Find where the given text appears and provide that cell's center as (x, y) coordinate. 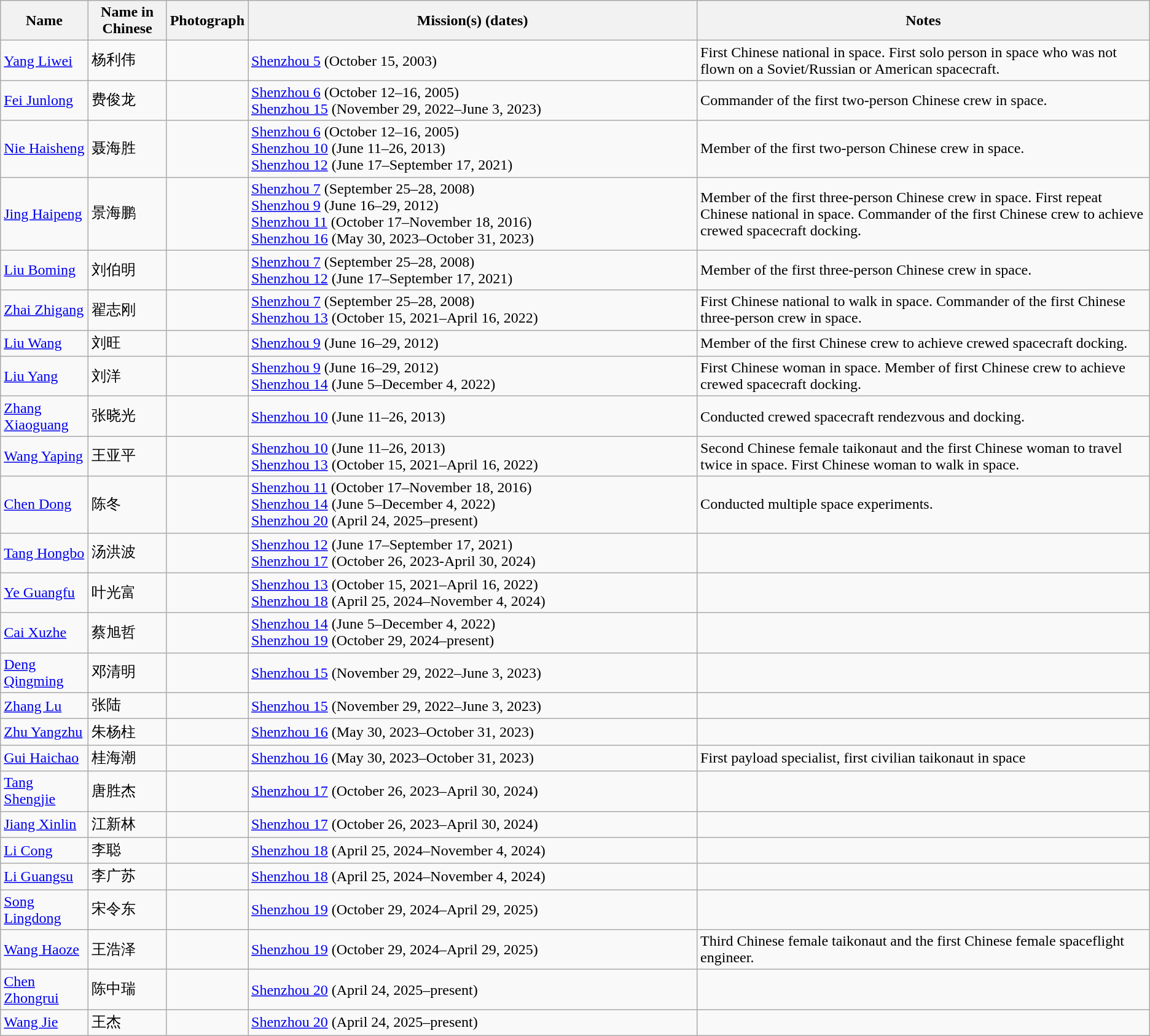
Member of the first two-person Chinese crew in space. (924, 149)
Shenzhou 12 (June 17–September 17, 2021)Shenzhou 17 (October 26, 2023-April 30, 2024) (473, 553)
桂海潮 (127, 758)
First payload specialist, first civilian taikonaut in space (924, 758)
Wang Jie (44, 1022)
王浩泽 (127, 950)
First Chinese national to walk in space. Commander of the first Chinese three-person crew in space. (924, 310)
Zhang Lu (44, 705)
宋令东 (127, 909)
Shenzhou 7 (September 25–28, 2008)Shenzhou 12 (June 17–September 17, 2021) (473, 270)
Chen Zhongrui (44, 989)
Wang Haoze (44, 950)
Yang Liwei (44, 60)
Commander of the first two-person Chinese crew in space. (924, 101)
Fei Junlong (44, 101)
江新林 (127, 825)
Liu Yang (44, 376)
Mission(s) (dates) (473, 21)
Jiang Xinlin (44, 825)
Member of the first Chinese crew to achieve crewed spacecraft docking. (924, 343)
First Chinese woman in space. Member of first Chinese crew to achieve crewed spacecraft docking. (924, 376)
Tang Hongbo (44, 553)
杨利伟 (127, 60)
Li Guangsu (44, 876)
Deng Qingming (44, 672)
张晓光 (127, 417)
Zhu Yangzhu (44, 732)
Shenzhou 10 (June 11–26, 2013)Shenzhou 13 (October 15, 2021–April 16, 2022) (473, 456)
刘旺 (127, 343)
Chen Dong (44, 504)
Song Lingdong (44, 909)
陈中瑞 (127, 989)
李聪 (127, 850)
Second Chinese female taikonaut and the first Chinese woman to travel twice in space. First Chinese woman to walk in space. (924, 456)
Wang Yaping (44, 456)
叶光富 (127, 592)
Tang Shengjie (44, 791)
Shenzhou 11 (October 17–November 18, 2016)Shenzhou 14 (June 5–December 4, 2022)Shenzhou 20 (April 24, 2025–present) (473, 504)
唐胜杰 (127, 791)
Shenzhou 7 (September 25–28, 2008)Shenzhou 13 (October 15, 2021–April 16, 2022) (473, 310)
Shenzhou 14 (June 5–December 4, 2022)Shenzhou 19 (October 29, 2024–present) (473, 633)
First Chinese national in space. First solo person in space who was not flown on a Soviet/Russian or American spacecraft. (924, 60)
Shenzhou 6 (October 12–16, 2005)Shenzhou 10 (June 11–26, 2013)Shenzhou 12 (June 17–September 17, 2021) (473, 149)
邓清明 (127, 672)
费俊龙 (127, 101)
王亚平 (127, 456)
Zhai Zhigang (44, 310)
Li Cong (44, 850)
Shenzhou 5 (October 15, 2003) (473, 60)
Ye Guangfu (44, 592)
Gui Haichao (44, 758)
Zhang Xiaoguang (44, 417)
Shenzhou 6 (October 12–16, 2005)Shenzhou 15 (November 29, 2022–June 3, 2023) (473, 101)
Liu Boming (44, 270)
Shenzhou 7 (September 25–28, 2008)Shenzhou 9 (June 16–29, 2012)Shenzhou 11 (October 17–November 18, 2016)Shenzhou 16 (May 30, 2023–October 31, 2023) (473, 214)
Conducted multiple space experiments. (924, 504)
李广苏 (127, 876)
Name in Chinese (127, 21)
Conducted crewed spacecraft rendezvous and docking. (924, 417)
Nie Haisheng (44, 149)
Cai Xuzhe (44, 633)
Shenzhou 10 (June 11–26, 2013) (473, 417)
Photograph (207, 21)
Name (44, 21)
Member of the first three-person Chinese crew in space. (924, 270)
Notes (924, 21)
聂海胜 (127, 149)
Jing Haipeng (44, 214)
Shenzhou 13 (October 15, 2021–April 16, 2022)Shenzhou 18 (April 25, 2024–November 4, 2024) (473, 592)
翟志刚 (127, 310)
蔡旭哲 (127, 633)
Shenzhou 9 (June 16–29, 2012)Shenzhou 14 (June 5–December 4, 2022) (473, 376)
Shenzhou 9 (June 16–29, 2012) (473, 343)
Third Chinese female taikonaut and the first Chinese female spaceflight engineer. (924, 950)
刘洋 (127, 376)
王杰 (127, 1022)
陈冬 (127, 504)
朱杨柱 (127, 732)
刘伯明 (127, 270)
汤洪波 (127, 553)
Liu Wang (44, 343)
张陆 (127, 705)
景海鹏 (127, 214)
